Scan for the cell matching the given text and deliver its [x, y] coordinate at center. 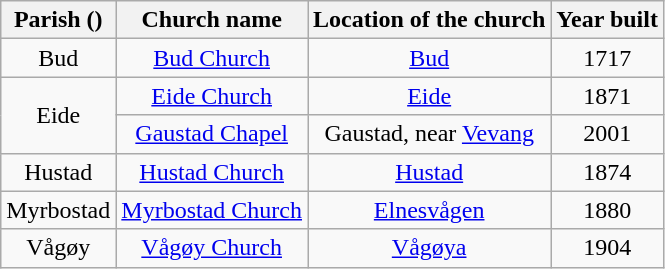
Church name [212, 20]
1871 [608, 96]
Vågøy Church [212, 248]
Myrbostad Church [212, 210]
1717 [608, 58]
Year built [608, 20]
Hustad Church [212, 172]
1880 [608, 210]
Vågøya [430, 248]
1904 [608, 248]
Parish () [58, 20]
Gaustad Chapel [212, 134]
Location of the church [430, 20]
Myrbostad [58, 210]
Vågøy [58, 248]
2001 [608, 134]
Elnesvågen [430, 210]
Eide Church [212, 96]
Gaustad, near Vevang [430, 134]
1874 [608, 172]
Bud Church [212, 58]
